Determine the [x, y] coordinate at the center of the cell enclosing the given text.  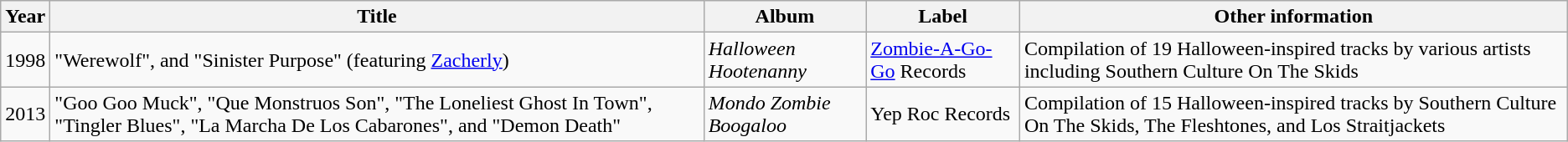
Other information [1293, 17]
"Werewolf", and "Sinister Purpose" (featuring Zacherly) [377, 60]
Mondo Zombie Boogaloo [785, 114]
2013 [25, 114]
Label [943, 17]
Title [377, 17]
"Goo Goo Muck", "Que Monstruos Son", "The Loneliest Ghost In Town", "Tingler Blues", "La Marcha De Los Cabarones", and "Demon Death" [377, 114]
Zombie-A-Go-Go Records [943, 60]
Year [25, 17]
Halloween Hootenanny [785, 60]
Album [785, 17]
Compilation of 15 Halloween-inspired tracks by Southern Culture On The Skids, The Fleshtones, and Los Straitjackets [1293, 114]
Compilation of 19 Halloween-inspired tracks by various artists including Southern Culture On The Skids [1293, 60]
Yep Roc Records [943, 114]
1998 [25, 60]
